Search for the cell housing the specified text and yield its (x, y) center coordinate. 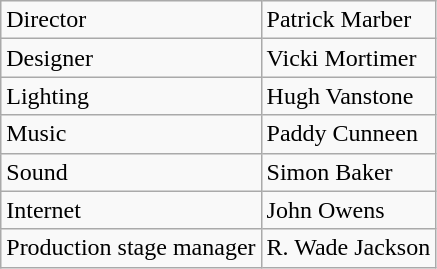
Production stage manager (131, 248)
Internet (131, 210)
Music (131, 134)
Vicki Mortimer (348, 58)
Designer (131, 58)
John Owens (348, 210)
Sound (131, 172)
Patrick Marber (348, 20)
Paddy Cunneen (348, 134)
Lighting (131, 96)
R. Wade Jackson (348, 248)
Hugh Vanstone (348, 96)
Director (131, 20)
Simon Baker (348, 172)
